Extract the [x, y] coordinate from the center of the cell holding the provided text.  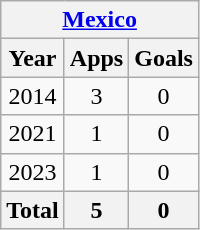
Year [33, 58]
Apps [96, 58]
2023 [33, 172]
2014 [33, 96]
3 [96, 96]
Mexico [100, 20]
2021 [33, 134]
Total [33, 210]
5 [96, 210]
Goals [164, 58]
